Return the [X, Y] coordinate for the center point of the cell that contains the specified text.  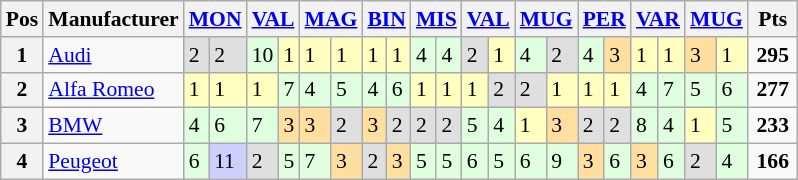
10 [263, 55]
166 [773, 162]
BMW [113, 126]
11 [228, 162]
233 [773, 126]
Manufacturer [113, 19]
277 [773, 90]
Alfa Romeo [113, 90]
295 [773, 55]
Peugeot [113, 162]
Audi [113, 55]
9 [562, 162]
VAR [658, 19]
Pos [22, 19]
MAG [330, 19]
Pts [773, 19]
MIS [436, 19]
MON [216, 19]
BIN [386, 19]
PER [604, 19]
8 [644, 126]
